Provide the (X, Y) coordinate of the cell's center where the given text is located.  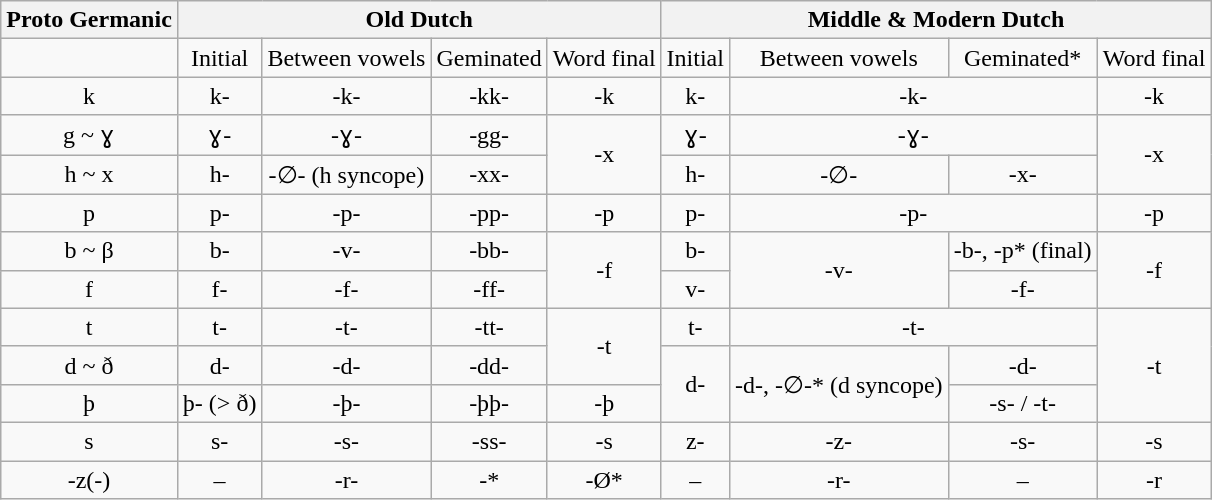
-∅- (h syncope) (346, 174)
s- (220, 441)
þ- (> ð) (220, 403)
-ss- (489, 441)
h ~ x (90, 174)
-þþ- (489, 403)
-bb- (489, 251)
Geminated* (1022, 58)
f- (220, 289)
-dd- (489, 365)
k (90, 96)
-þ (604, 403)
p (90, 213)
-z(-) (90, 479)
g ~ ɣ (90, 135)
Middle & Modern Dutch (936, 20)
z- (695, 441)
-s- / -t- (1022, 403)
-r (1154, 479)
-gg- (489, 135)
f (90, 289)
Geminated (489, 58)
þ (90, 403)
t (90, 327)
-b-, -p* (final) (1022, 251)
-xx- (489, 174)
-* (489, 479)
s (90, 441)
-z- (838, 441)
d ~ ð (90, 365)
-Ø* (604, 479)
-þ- (346, 403)
-tt- (489, 327)
b ~ β (90, 251)
-d-, -∅-* (d syncope) (838, 384)
-ff- (489, 289)
-x- (1022, 174)
-pp- (489, 213)
-∅- (838, 174)
Old Dutch (419, 20)
-kk- (489, 96)
v- (695, 289)
Proto Germanic (90, 20)
